Return the (X, Y) coordinate for the center point of the cell that contains the specified text.  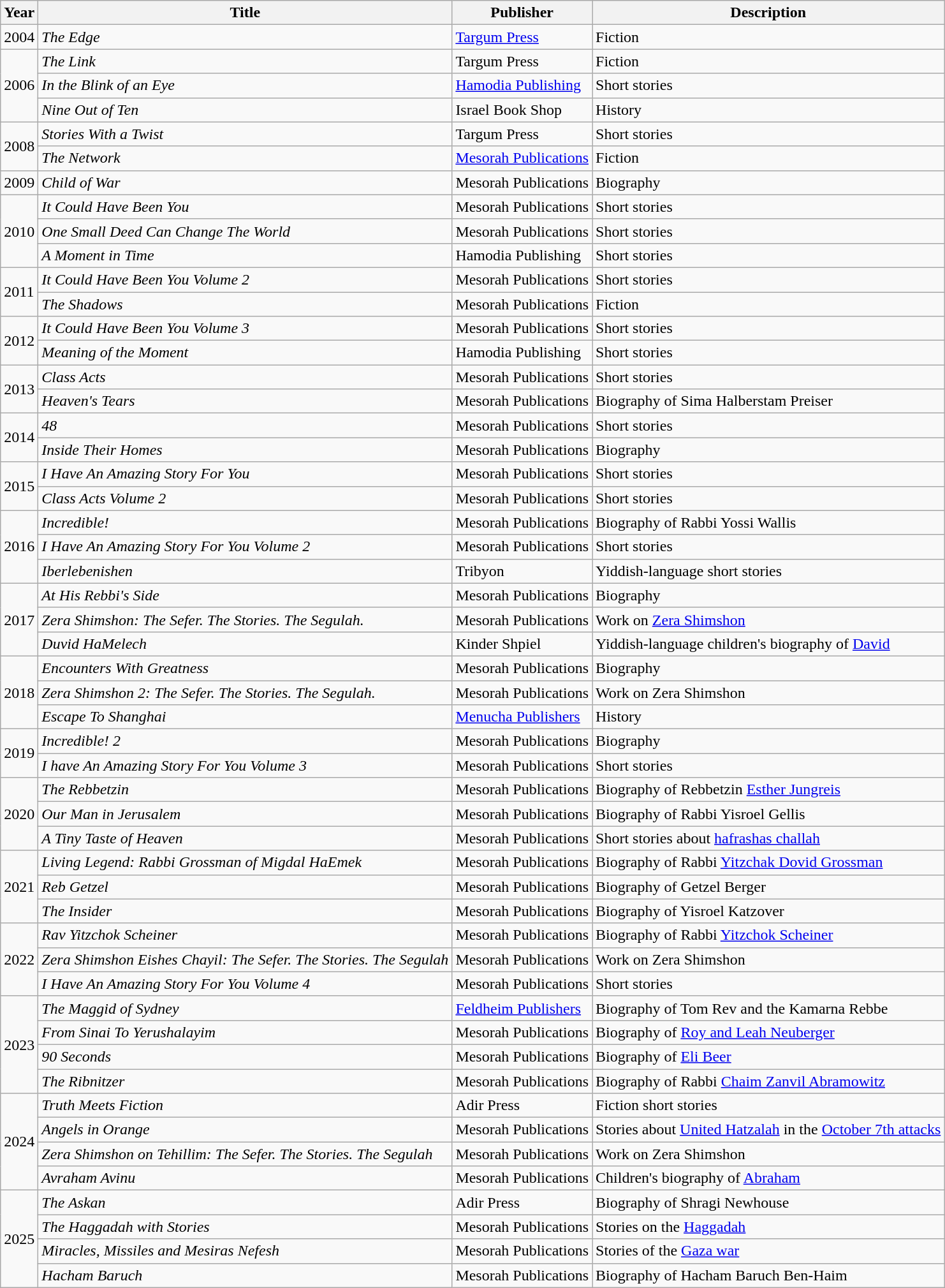
Short stories about hafrashas challah (768, 838)
One Small Deed Can Change The World (245, 231)
2023 (19, 1044)
Avraham Avinu (245, 1178)
Class Acts (245, 377)
Stories of the Gaza war (768, 1251)
Yiddish-language short stories (768, 571)
Miracles, Missiles and Mesiras Nefesh (245, 1251)
2009 (19, 182)
2016 (19, 547)
2022 (19, 959)
Biography of Rabbi Yisroel Gellis (768, 814)
The Shadows (245, 304)
The Edge (245, 37)
Escape To Shanghai (245, 717)
Reb Getzel (245, 887)
2018 (19, 692)
Angels in Orange (245, 1130)
Duvid HaMelech (245, 644)
2015 (19, 486)
Meaning of the Moment (245, 353)
Zera Shimshon 2: The Sefer. The Stories. The Segulah. (245, 692)
I Have An Amazing Story For You (245, 474)
Biography of Eli Beer (768, 1056)
The Haggadah with Stories (245, 1227)
The Rebbetzin (245, 790)
48 (245, 426)
The Network (245, 158)
Child of War (245, 182)
2017 (19, 619)
Biography of Roy and Leah Neuberger (768, 1032)
90 Seconds (245, 1056)
Biography of Getzel Berger (768, 887)
Title (245, 13)
Fiction short stories (768, 1106)
It Could Have Been You Volume 3 (245, 329)
The Askan (245, 1203)
2011 (19, 292)
The Ribnitzer (245, 1081)
Tribyon (522, 571)
2008 (19, 146)
Feldheim Publishers (522, 1008)
Biography of Rabbi Yitzchok Scheiner (768, 935)
Biography of Rebbetzin Esther Jungreis (768, 790)
Truth Meets Fiction (245, 1106)
Biography of Tom Rev and the Kamarna Rebbe (768, 1008)
The Maggid of Sydney (245, 1008)
Zera Shimshon: The Sefer. The Stories. The Segulah. (245, 619)
In the Blink of an Eye (245, 85)
It Could Have Been You Volume 2 (245, 279)
Stories With a Twist (245, 134)
Incredible! 2 (245, 741)
Nine Out of Ten (245, 110)
I Have An Amazing Story For You Volume 2 (245, 547)
I have An Amazing Story For You Volume 3 (245, 766)
Biography of Hacham Baruch Ben-Haim (768, 1275)
Inside Their Homes (245, 450)
At His Rebbi's Side (245, 595)
Stories about United Hatzalah in the October 7th attacks (768, 1130)
2004 (19, 37)
2012 (19, 341)
Publisher (522, 13)
Zera Shimshon Eishes Chayil: The Sefer. The Stories. The Segulah (245, 959)
Living Legend: Rabbi Grossman of Migdal HaEmek (245, 862)
2013 (19, 389)
2021 (19, 887)
2025 (19, 1239)
Heaven's Tears (245, 401)
From Sinai To Yerushalayim (245, 1032)
Incredible! (245, 522)
The Link (245, 61)
Children's biography of Abraham (768, 1178)
I Have An Amazing Story For You Volume 4 (245, 984)
A Moment in Time (245, 255)
Rav Yitzchok Scheiner (245, 935)
Year (19, 13)
Biography of Rabbi Yitzchak Dovid Grossman (768, 862)
2014 (19, 438)
2020 (19, 814)
Iberlebenishen (245, 571)
Biography of Yisroel Katzover (768, 911)
Biography of Sima Halberstam Preiser (768, 401)
2019 (19, 753)
Stories on the Haggadah (768, 1227)
Yiddish-language children's biography of David (768, 644)
2006 (19, 85)
Description (768, 13)
Biography of Shragi Newhouse (768, 1203)
It Could Have Been You (245, 207)
Biography of Rabbi Chaim Zanvil Abramowitz (768, 1081)
The Insider (245, 911)
2024 (19, 1142)
A Tiny Taste of Heaven (245, 838)
Kinder Shpiel (522, 644)
Hacham Baruch (245, 1275)
Menucha Publishers (522, 717)
Biography of Rabbi Yossi Wallis (768, 522)
Our Man in Jerusalem (245, 814)
Class Acts Volume 2 (245, 498)
Encounters With Greatness (245, 668)
Zera Shimshon on Tehillim: The Sefer. The Stories. The Segulah (245, 1154)
Israel Book Shop (522, 110)
2010 (19, 231)
